Search for the cell housing the specified text and yield its [X, Y] center coordinate. 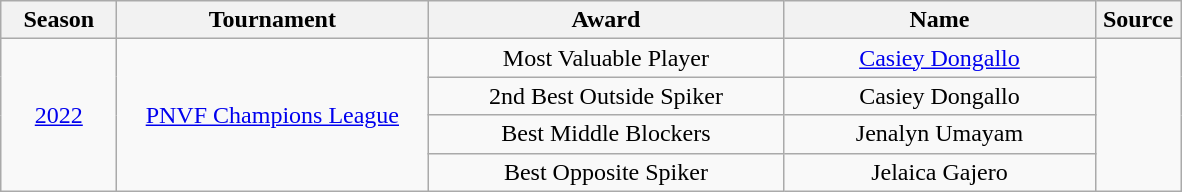
2022 [59, 115]
Award [606, 20]
Jelaica Gajero [940, 172]
Source [1138, 20]
Most Valuable Player [606, 58]
Tournament [272, 20]
PNVF Champions League [272, 115]
2nd Best Outside Spiker [606, 96]
Best Middle Blockers [606, 134]
Season [59, 20]
Best Opposite Spiker [606, 172]
Name [940, 20]
Jenalyn Umayam [940, 134]
